Return the [X, Y] coordinate for the center point of the cell that contains the specified text.  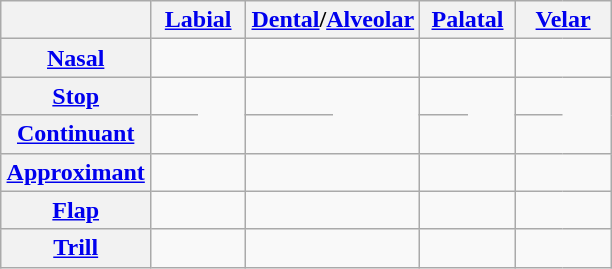
Dental/Alveolar [333, 20]
Continuant [76, 134]
Flap [76, 210]
Nasal [76, 58]
Velar [563, 20]
Labial [198, 20]
Stop [76, 96]
Approximant [76, 172]
Trill [76, 248]
Palatal [468, 20]
